Determine the [X, Y] coordinate at the center of the cell enclosing the given text.  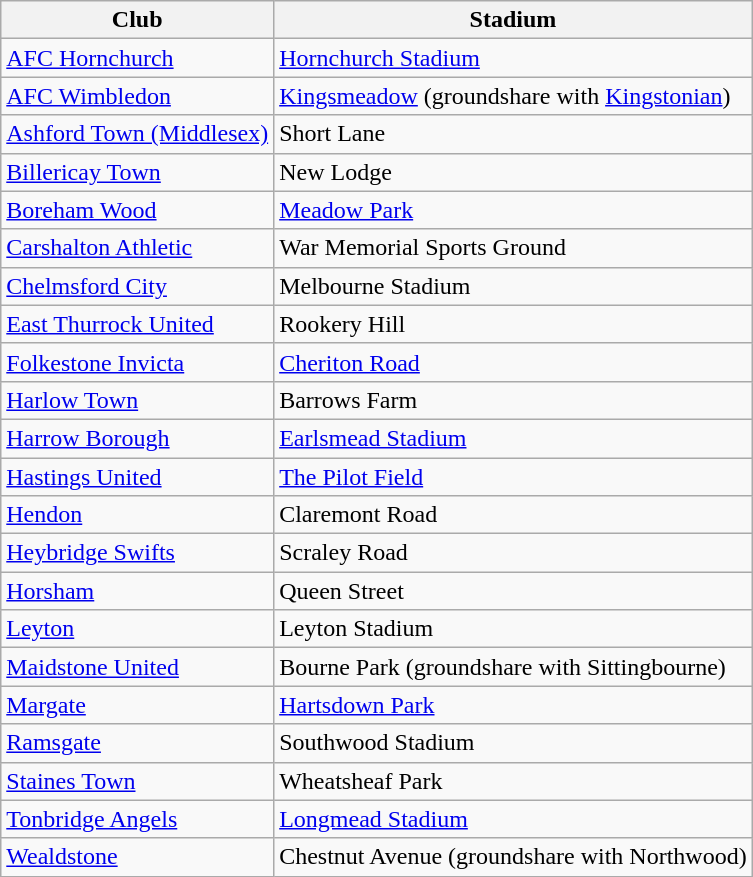
War Memorial Sports Ground [514, 248]
Wheatsheaf Park [514, 781]
Chelmsford City [138, 286]
Hornchurch Stadium [514, 58]
Barrows Farm [514, 400]
Folkestone Invicta [138, 362]
Harlow Town [138, 400]
Tonbridge Angels [138, 819]
Scraley Road [514, 553]
Horsham [138, 591]
Leyton Stadium [514, 629]
Leyton [138, 629]
Bourne Park (groundshare with Sittingbourne) [514, 667]
New Lodge [514, 172]
Queen Street [514, 591]
AFC Hornchurch [138, 58]
Earlsmead Stadium [514, 438]
Carshalton Athletic [138, 248]
Chestnut Avenue (groundshare with Northwood) [514, 857]
Meadow Park [514, 210]
Hendon [138, 515]
Short Lane [514, 134]
Heybridge Swifts [138, 553]
Rookery Hill [514, 324]
Ramsgate [138, 743]
Staines Town [138, 781]
Claremont Road [514, 515]
Margate [138, 705]
Club [138, 20]
Harrow Borough [138, 438]
Billericay Town [138, 172]
Hastings United [138, 477]
Kingsmeadow (groundshare with Kingstonian) [514, 96]
Southwood Stadium [514, 743]
Cheriton Road [514, 362]
Melbourne Stadium [514, 286]
Longmead Stadium [514, 819]
East Thurrock United [138, 324]
Maidstone United [138, 667]
Hartsdown Park [514, 705]
Ashford Town (Middlesex) [138, 134]
The Pilot Field [514, 477]
Stadium [514, 20]
AFC Wimbledon [138, 96]
Boreham Wood [138, 210]
Wealdstone [138, 857]
